Extract the [X, Y] coordinate from the center of the cell holding the provided text.  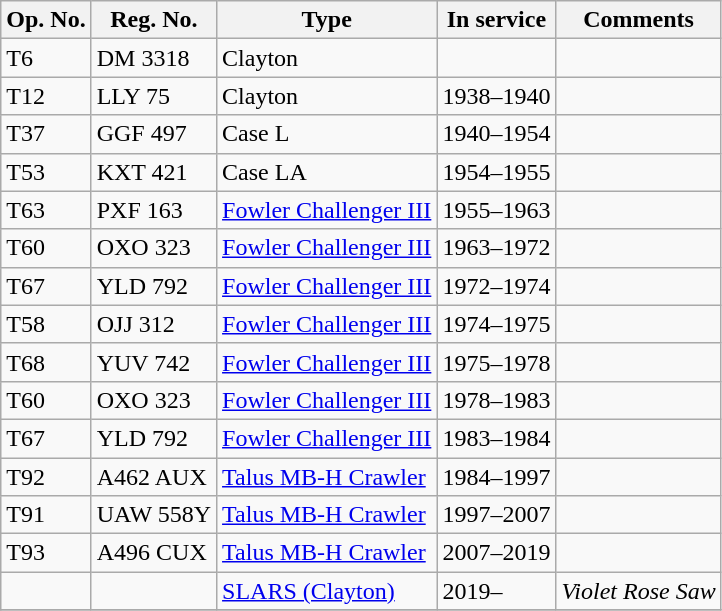
SLARS (Clayton) [327, 591]
YUV 742 [154, 362]
2007–2019 [496, 553]
A462 AUX [154, 477]
Violet Rose Saw [638, 591]
T58 [46, 324]
OJJ 312 [154, 324]
Comments [638, 20]
DM 3318 [154, 58]
T91 [46, 515]
Op. No. [46, 20]
T68 [46, 362]
1974–1975 [496, 324]
LLY 75 [154, 96]
1975–1978 [496, 362]
1983–1984 [496, 438]
1938–1940 [496, 96]
Type [327, 20]
Case L [327, 134]
T93 [46, 553]
T6 [46, 58]
1997–2007 [496, 515]
1978–1983 [496, 400]
A496 CUX [154, 553]
1940–1954 [496, 134]
1984–1997 [496, 477]
2019– [496, 591]
Reg. No. [154, 20]
PXF 163 [154, 210]
1972–1974 [496, 286]
KXT 421 [154, 172]
T63 [46, 210]
T53 [46, 172]
1955–1963 [496, 210]
UAW 558Y [154, 515]
1954–1955 [496, 172]
T12 [46, 96]
T92 [46, 477]
Case LA [327, 172]
GGF 497 [154, 134]
1963–1972 [496, 248]
T37 [46, 134]
In service [496, 20]
